Provide the [X, Y] coordinate of the cell's center where the given text is located.  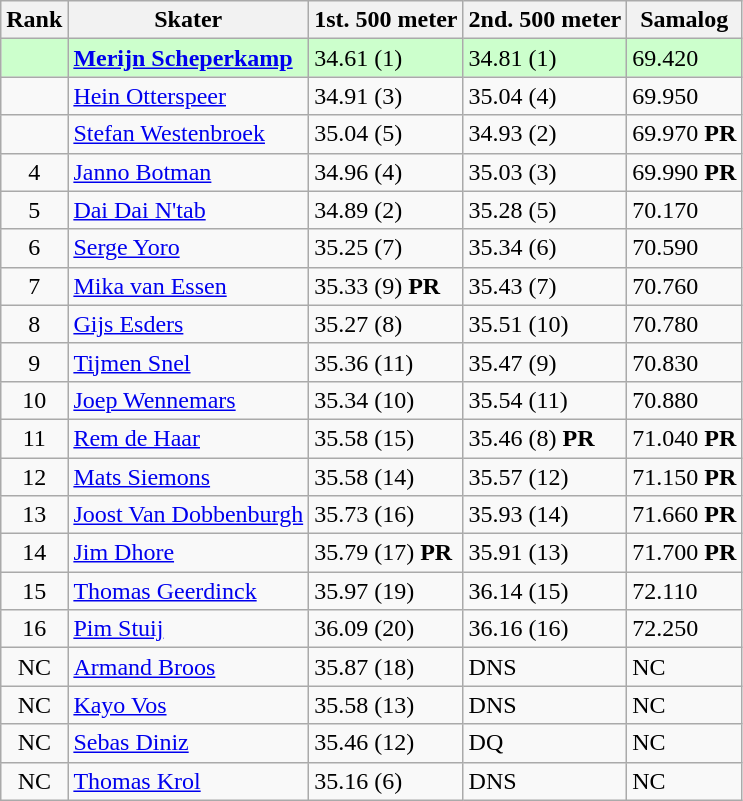
34.96 (4) [386, 172]
70.760 [684, 286]
72.250 [684, 629]
35.46 (12) [386, 743]
Jim Dhore [188, 553]
Kayo Vos [188, 705]
Rank [34, 20]
34.61 (1) [386, 58]
1st. 500 meter [386, 20]
Mats Siemons [188, 477]
35.58 (13) [386, 705]
35.93 (14) [545, 515]
36.16 (16) [545, 629]
6 [34, 248]
Samalog [684, 20]
7 [34, 286]
35.04 (4) [545, 96]
34.93 (2) [545, 134]
35.58 (14) [386, 477]
Thomas Krol [188, 781]
Joep Wennemars [188, 400]
DQ [545, 743]
Pim Stuij [188, 629]
35.58 (15) [386, 438]
69.950 [684, 96]
4 [34, 172]
35.73 (16) [386, 515]
71.700 PR [684, 553]
10 [34, 400]
70.170 [684, 210]
35.51 (10) [545, 324]
35.04 (5) [386, 134]
5 [34, 210]
9 [34, 362]
35.87 (18) [386, 667]
69.970 PR [684, 134]
70.780 [684, 324]
8 [34, 324]
35.27 (8) [386, 324]
71.150 PR [684, 477]
35.34 (10) [386, 400]
35.47 (9) [545, 362]
69.990 PR [684, 172]
35.25 (7) [386, 248]
35.46 (8) PR [545, 438]
70.880 [684, 400]
Gijs Esders [188, 324]
35.79 (17) PR [386, 553]
Armand Broos [188, 667]
35.28 (5) [545, 210]
Sebas Diniz [188, 743]
71.660 PR [684, 515]
Merijn Scheperkamp [188, 58]
70.830 [684, 362]
35.97 (19) [386, 591]
35.03 (3) [545, 172]
Mika van Essen [188, 286]
Joost Van Dobbenburgh [188, 515]
35.16 (6) [386, 781]
35.91 (13) [545, 553]
35.36 (11) [386, 362]
Serge Yoro [188, 248]
34.81 (1) [545, 58]
Stefan Westenbroek [188, 134]
36.14 (15) [545, 591]
2nd. 500 meter [545, 20]
Rem de Haar [188, 438]
35.43 (7) [545, 286]
11 [34, 438]
Hein Otterspeer [188, 96]
16 [34, 629]
Dai Dai N'tab [188, 210]
Thomas Geerdinck [188, 591]
15 [34, 591]
34.91 (3) [386, 96]
34.89 (2) [386, 210]
35.57 (12) [545, 477]
71.040 PR [684, 438]
35.33 (9) PR [386, 286]
70.590 [684, 248]
35.54 (11) [545, 400]
14 [34, 553]
Tijmen Snel [188, 362]
72.110 [684, 591]
12 [34, 477]
36.09 (20) [386, 629]
13 [34, 515]
Skater [188, 20]
Janno Botman [188, 172]
69.420 [684, 58]
35.34 (6) [545, 248]
